From the cell containing the given text, extract its center point as [X, Y] coordinate. 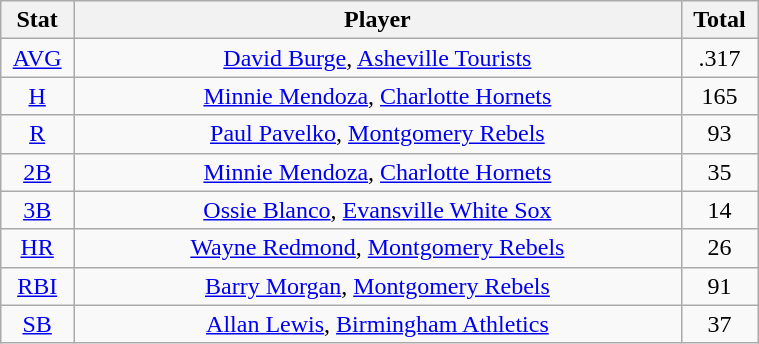
Allan Lewis, Birmingham Athletics [378, 324]
35 [719, 172]
91 [719, 286]
R [38, 134]
H [38, 96]
14 [719, 210]
2B [38, 172]
Paul Pavelko, Montgomery Rebels [378, 134]
Barry Morgan, Montgomery Rebels [378, 286]
37 [719, 324]
93 [719, 134]
RBI [38, 286]
SB [38, 324]
HR [38, 248]
26 [719, 248]
AVG [38, 58]
Total [719, 20]
.317 [719, 58]
Stat [38, 20]
Player [378, 20]
David Burge, Asheville Tourists [378, 58]
3B [38, 210]
Ossie Blanco, Evansville White Sox [378, 210]
165 [719, 96]
Wayne Redmond, Montgomery Rebels [378, 248]
